Scan for the cell matching the given text and deliver its [x, y] coordinate at center. 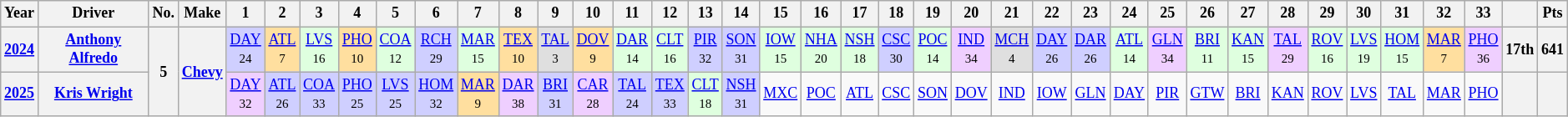
BRI11 [1207, 49]
17th [1520, 49]
ROV [1328, 94]
22 [1052, 13]
ATL14 [1129, 49]
PHO10 [357, 49]
12 [670, 13]
2025 [20, 94]
CSC30 [897, 49]
BRI [1248, 94]
MAR15 [478, 49]
6 [436, 13]
Chevy [202, 72]
KAN [1287, 94]
COA12 [396, 49]
GLN [1090, 94]
No. [164, 13]
LVS16 [319, 49]
GLN34 [1167, 49]
19 [933, 13]
Driver [94, 13]
PHO [1483, 94]
DAY24 [245, 49]
15 [781, 13]
IOW [1052, 94]
2024 [20, 49]
10 [593, 13]
21 [1012, 13]
TEX33 [670, 94]
POC [822, 94]
24 [1129, 13]
ATL [860, 94]
32 [1444, 13]
TAL24 [633, 94]
LVS19 [1364, 49]
COA33 [319, 94]
11 [633, 13]
GTW [1207, 94]
DAY [1129, 94]
LVS25 [396, 94]
PIR [1167, 94]
33 [1483, 13]
ROV16 [1328, 49]
28 [1287, 13]
NSH18 [860, 49]
IND34 [971, 49]
31 [1403, 13]
8 [518, 13]
HOM32 [436, 94]
KAN15 [1248, 49]
Make [202, 13]
13 [705, 13]
DAR14 [633, 49]
TAL29 [1287, 49]
SON [933, 94]
Kris Wright [94, 94]
641 [1553, 49]
HOM15 [1403, 49]
LVS [1364, 94]
26 [1207, 13]
MCH4 [1012, 49]
DOV9 [593, 49]
Anthony Alfredo [94, 49]
ATL7 [282, 49]
1 [245, 13]
PIR32 [705, 49]
TAL [1403, 94]
30 [1364, 13]
PHO36 [1483, 49]
NHA20 [822, 49]
2 [282, 13]
18 [897, 13]
23 [1090, 13]
SON31 [741, 49]
7 [478, 13]
27 [1248, 13]
DAY26 [1052, 49]
CLT18 [705, 94]
NSH31 [741, 94]
IND [1012, 94]
DAY32 [245, 94]
BRI31 [555, 94]
DAR26 [1090, 49]
14 [741, 13]
29 [1328, 13]
Pts [1553, 13]
DAR38 [518, 94]
Year [20, 13]
TAL3 [555, 49]
25 [1167, 13]
IOW15 [781, 49]
17 [860, 13]
CSC [897, 94]
3 [319, 13]
20 [971, 13]
POC14 [933, 49]
9 [555, 13]
RCH29 [436, 49]
MAR9 [478, 94]
DOV [971, 94]
PHO25 [357, 94]
CLT16 [670, 49]
ATL26 [282, 94]
16 [822, 13]
4 [357, 13]
TEX10 [518, 49]
MAR7 [1444, 49]
CAR28 [593, 94]
MXC [781, 94]
MAR [1444, 94]
